Capture the cell that displays the provided text and extract its (x, y) central coordinate. 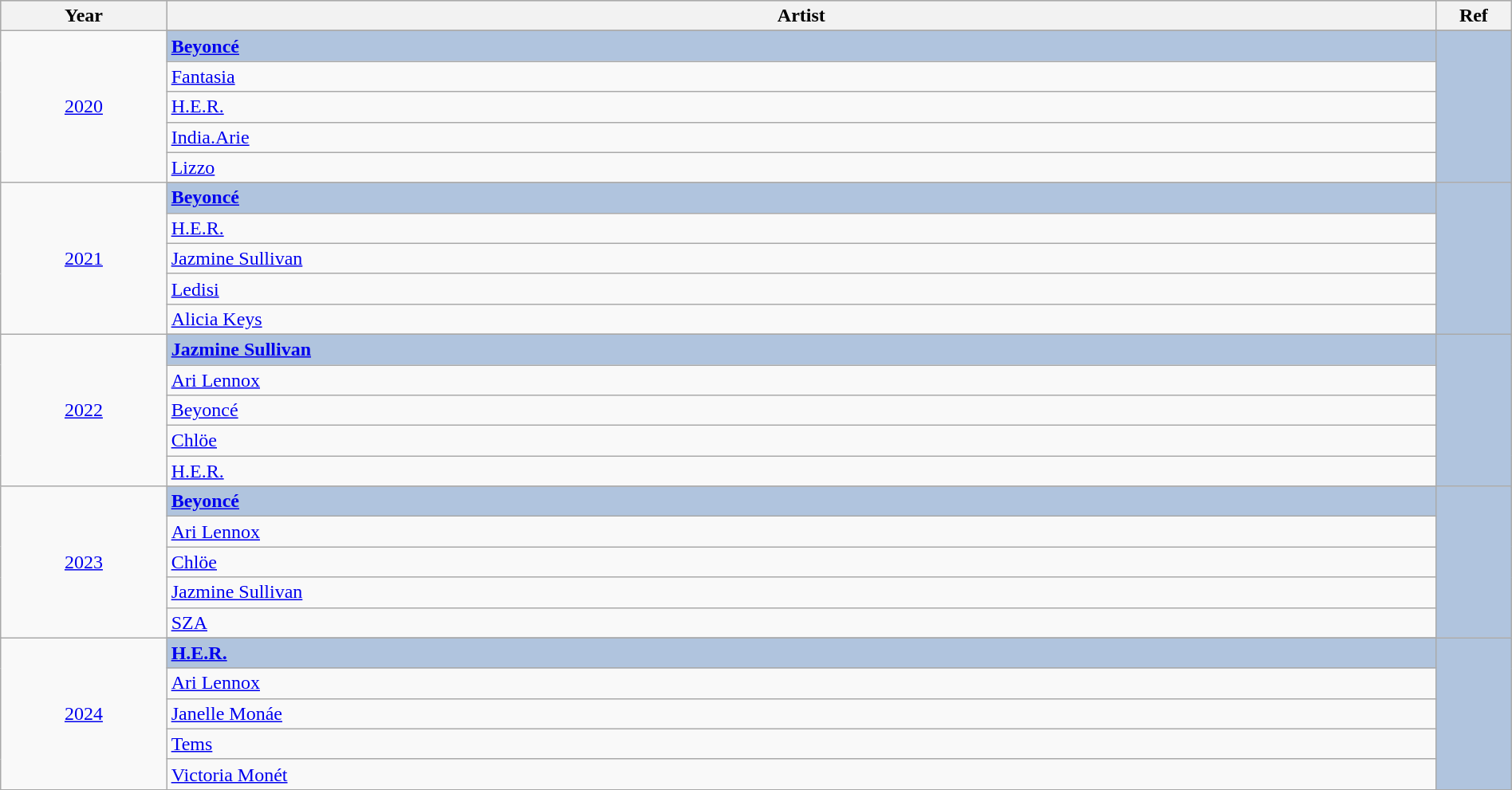
Janelle Monáe (801, 713)
Ledisi (801, 289)
Artist (801, 16)
Ref (1474, 16)
2021 (84, 258)
Tems (801, 744)
2023 (84, 562)
2022 (84, 410)
2024 (84, 713)
SZA (801, 623)
Lizzo (801, 167)
2020 (84, 107)
Victoria Monét (801, 774)
Year (84, 16)
India.Arie (801, 137)
Alicia Keys (801, 319)
Fantasia (801, 77)
